Locate the cell with the specified text and output its (x, y) center coordinate. 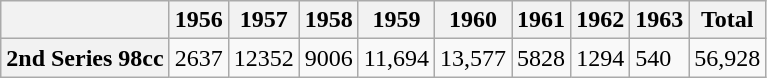
Total (728, 20)
56,928 (728, 58)
1959 (396, 20)
1956 (198, 20)
540 (660, 58)
5828 (542, 58)
13,577 (472, 58)
1294 (600, 58)
2nd Series 98cc (85, 58)
1957 (264, 20)
12352 (264, 58)
1962 (600, 20)
1958 (328, 20)
9006 (328, 58)
1960 (472, 20)
1961 (542, 20)
11,694 (396, 58)
1963 (660, 20)
2637 (198, 58)
